Identify which cell holds the provided text, then report its (x, y) central coordinate. 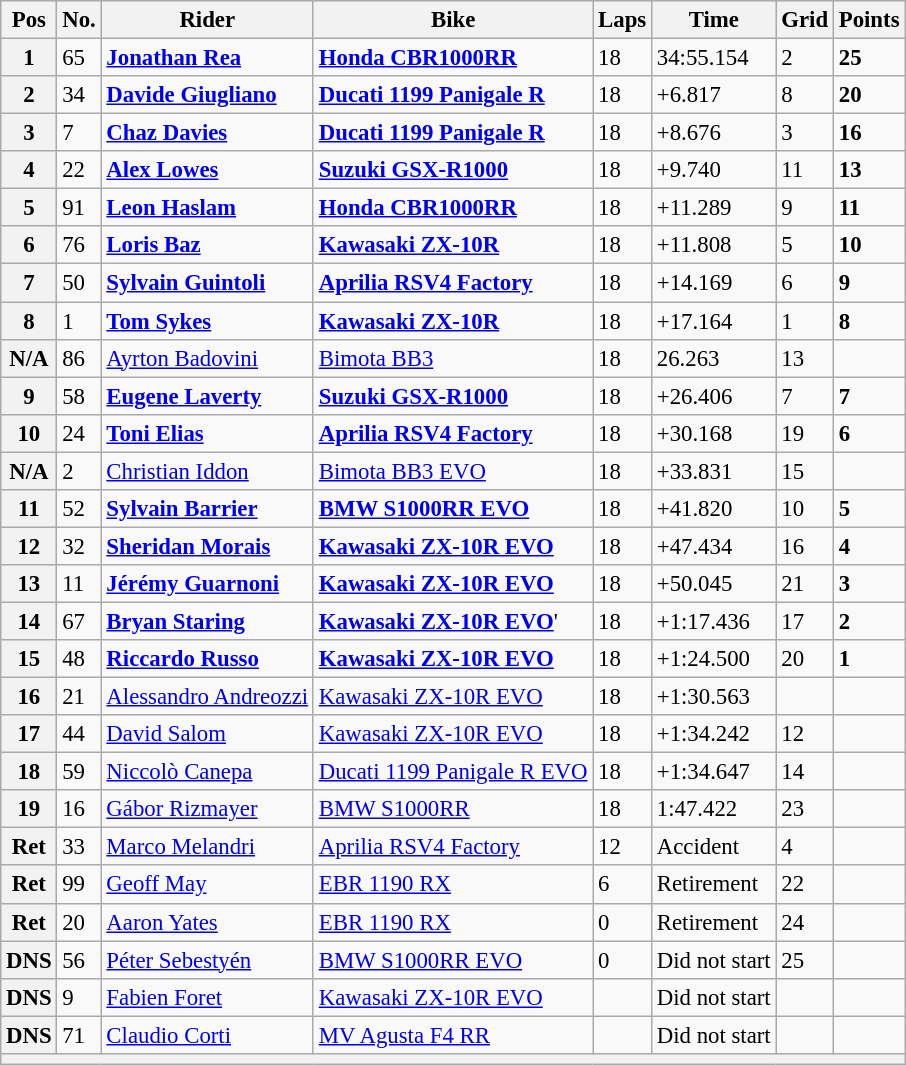
56 (79, 960)
Bryan Staring (207, 621)
Gábor Rizmayer (207, 809)
23 (804, 809)
65 (79, 58)
Aaron Yates (207, 922)
+17.164 (713, 321)
Péter Sebestyén (207, 960)
Kawasaki ZX-10R EVO' (452, 621)
44 (79, 734)
34 (79, 95)
Sylvain Barrier (207, 509)
Claudio Corti (207, 1035)
+47.434 (713, 546)
Laps (622, 20)
52 (79, 509)
34:55.154 (713, 58)
Loris Baz (207, 245)
+50.045 (713, 584)
Alex Lowes (207, 170)
+1:34.242 (713, 734)
Christian Iddon (207, 471)
26.263 (713, 358)
Rider (207, 20)
Riccardo Russo (207, 659)
76 (79, 245)
67 (79, 621)
Davide Giugliano (207, 95)
91 (79, 208)
+33.831 (713, 471)
59 (79, 772)
Eugene Laverty (207, 396)
+6.817 (713, 95)
No. (79, 20)
+1:34.647 (713, 772)
David Salom (207, 734)
BMW S1000RR (452, 809)
Grid (804, 20)
86 (79, 358)
33 (79, 847)
Geoff May (207, 885)
50 (79, 283)
Jonathan Rea (207, 58)
Jérémy Guarnoni (207, 584)
Chaz Davies (207, 133)
+9.740 (713, 170)
+1:30.563 (713, 697)
Ducati 1199 Panigale R EVO (452, 772)
+11.808 (713, 245)
Marco Melandri (207, 847)
Pos (29, 20)
99 (79, 885)
+41.820 (713, 509)
+1:24.500 (713, 659)
Bike (452, 20)
+14.169 (713, 283)
+11.289 (713, 208)
1:47.422 (713, 809)
Alessandro Andreozzi (207, 697)
Accident (713, 847)
Leon Haslam (207, 208)
Time (713, 20)
+1:17.436 (713, 621)
Tom Sykes (207, 321)
Fabien Foret (207, 997)
Sheridan Morais (207, 546)
Toni Elias (207, 433)
48 (79, 659)
Sylvain Guintoli (207, 283)
Niccolò Canepa (207, 772)
32 (79, 546)
71 (79, 1035)
MV Agusta F4 RR (452, 1035)
Bimota BB3 (452, 358)
Ayrton Badovini (207, 358)
+8.676 (713, 133)
+26.406 (713, 396)
58 (79, 396)
Points (868, 20)
+30.168 (713, 433)
Bimota BB3 EVO (452, 471)
